Find where the given text appears and provide that cell's center as [X, Y] coordinate. 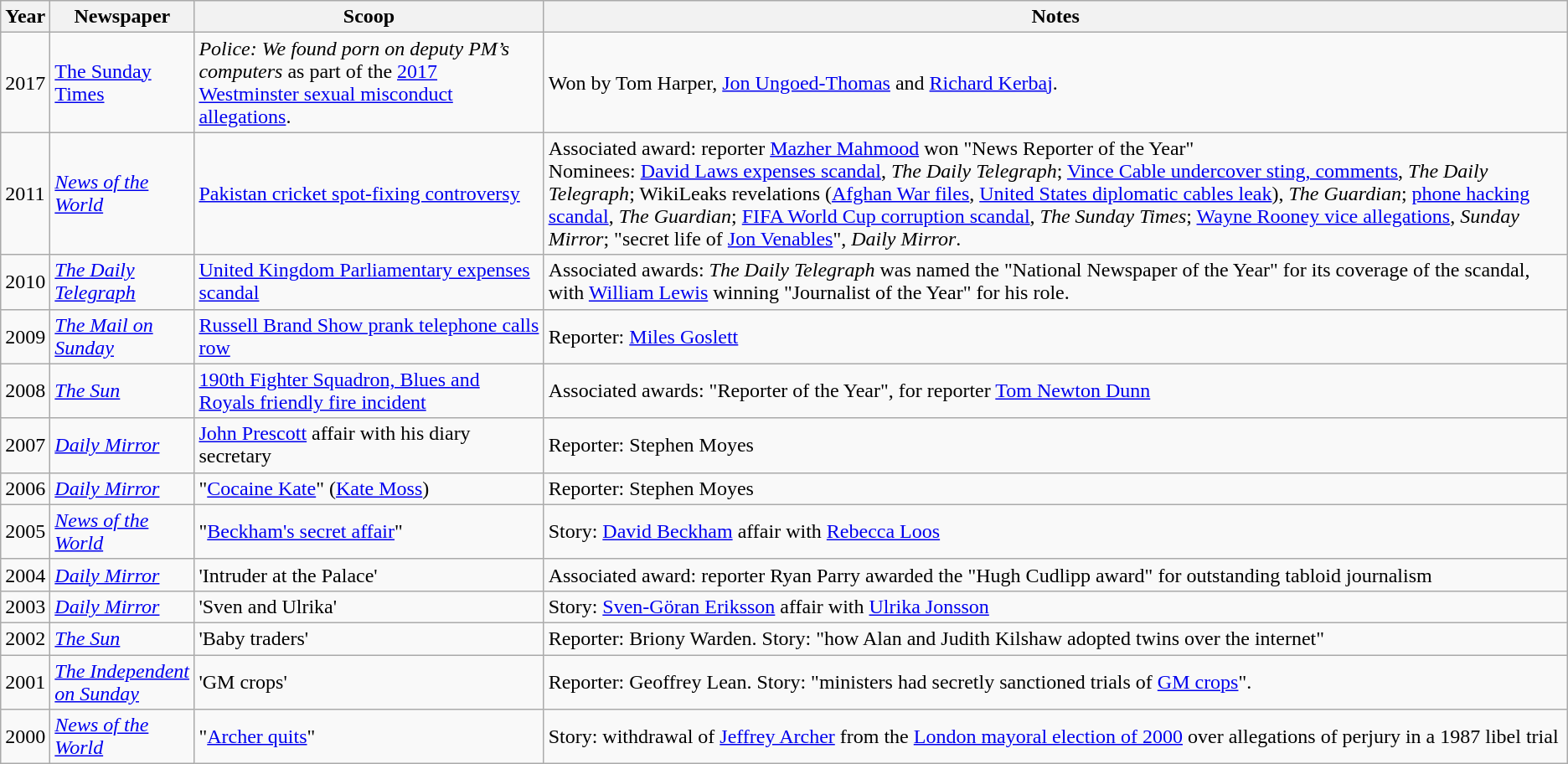
2010 [25, 281]
The Daily Telegraph [122, 281]
'Sven and Ulrika' [369, 607]
"Beckham's secret affair" [369, 531]
2008 [25, 390]
Won by Tom Harper, Jon Ungoed-Thomas and Richard Kerbaj. [1055, 82]
2006 [25, 488]
John Prescott affair with his diary secretary [369, 446]
Reporter: Miles Goslett [1055, 337]
Reporter: Briony Warden. Story: "how Alan and Judith Kilshaw adopted twins over the internet" [1055, 638]
2017 [25, 82]
'GM crops' [369, 682]
2002 [25, 638]
2005 [25, 531]
'Baby traders' [369, 638]
2000 [25, 737]
Pakistan cricket spot-fixing controversy [369, 194]
"Cocaine Kate" (Kate Moss) [369, 488]
The Independent on Sunday [122, 682]
The Mail on Sunday [122, 337]
Newspaper [122, 17]
Police: We found porn on deputy PM’s computers as part of the 2017 Westminster sexual misconduct allegations. [369, 82]
Associated awards: "Reporter of the Year", for reporter Tom Newton Dunn [1055, 390]
The Sunday Times [122, 82]
190th Fighter Squadron, Blues and Royals friendly fire incident [369, 390]
2009 [25, 337]
2003 [25, 607]
Year [25, 17]
Reporter: Geoffrey Lean. Story: "ministers had secretly sanctioned trials of GM crops". [1055, 682]
'Intruder at the Palace' [369, 575]
Story: Sven-Göran Eriksson affair with Ulrika Jonsson [1055, 607]
Notes [1055, 17]
Story: David Beckham affair with Rebecca Loos [1055, 531]
2011 [25, 194]
2004 [25, 575]
Story: withdrawal of Jeffrey Archer from the London mayoral election of 2000 over allegations of perjury in a 1987 libel trial [1055, 737]
United Kingdom Parliamentary expenses scandal [369, 281]
2001 [25, 682]
2007 [25, 446]
Scoop [369, 17]
"Archer quits" [369, 737]
Associated award: reporter Ryan Parry awarded the "Hugh Cudlipp award" for outstanding tabloid journalism [1055, 575]
Russell Brand Show prank telephone calls row [369, 337]
